Scan for the cell matching the given text and deliver its [x, y] coordinate at center. 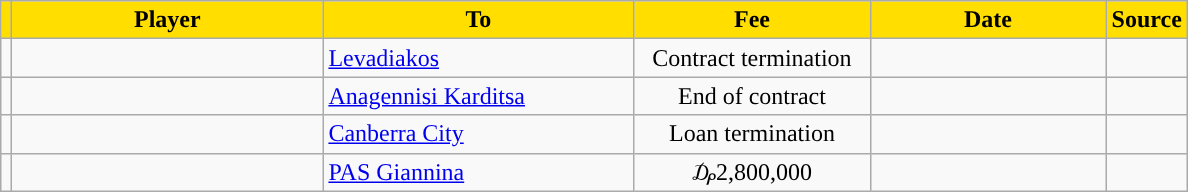
Source [1146, 20]
Levadiakos [478, 58]
Player [168, 20]
Fee [752, 20]
End of contract [752, 96]
Contract termination [752, 58]
Loan termination [752, 134]
Date [988, 20]
Anagennisi Karditsa [478, 96]
PAS Giannina [478, 172]
Canberra City [478, 134]
₯2,800,000 [752, 172]
To [478, 20]
